Determine the [x, y] coordinate at the center of the cell enclosing the given text.  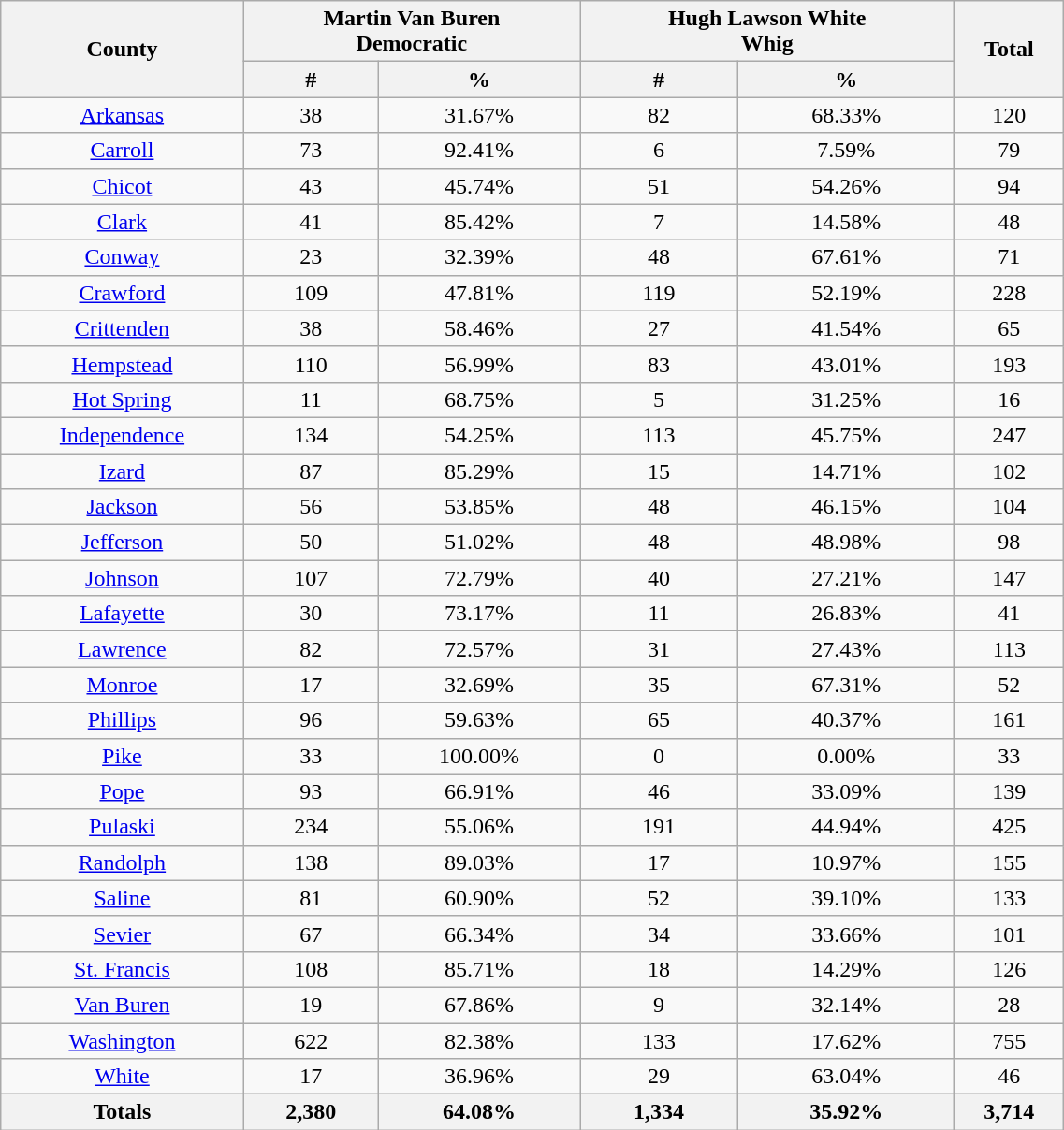
53.85% [479, 507]
32.39% [479, 257]
155 [1009, 862]
35 [659, 685]
Conway [122, 257]
44.94% [846, 827]
73 [311, 151]
193 [1009, 364]
6 [659, 151]
31.25% [846, 399]
425 [1009, 827]
120 [1009, 115]
27.21% [846, 578]
64.08% [479, 1112]
68.33% [846, 115]
126 [1009, 969]
110 [311, 364]
3,714 [1009, 1112]
51 [659, 186]
0.00% [846, 756]
7 [659, 222]
County [122, 49]
0 [659, 756]
43.01% [846, 364]
Pulaski [122, 827]
Lawrence [122, 649]
16 [1009, 399]
39.10% [846, 898]
85.42% [479, 222]
139 [1009, 791]
Chicot [122, 186]
Monroe [122, 685]
93 [311, 791]
17.62% [846, 1041]
33.09% [846, 791]
1,334 [659, 1112]
109 [311, 293]
755 [1009, 1041]
147 [1009, 578]
29 [659, 1077]
Jackson [122, 507]
94 [1009, 186]
40 [659, 578]
Carroll [122, 151]
Total [1009, 49]
87 [311, 471]
60.90% [479, 898]
45.74% [479, 186]
161 [1009, 720]
7.59% [846, 151]
622 [311, 1041]
10.97% [846, 862]
23 [311, 257]
58.46% [479, 328]
45.75% [846, 435]
85.71% [479, 969]
26.83% [846, 614]
107 [311, 578]
89.03% [479, 862]
31.67% [479, 115]
14.58% [846, 222]
119 [659, 293]
108 [311, 969]
47.81% [479, 293]
48.98% [846, 543]
102 [1009, 471]
66.91% [479, 791]
46.15% [846, 507]
247 [1009, 435]
Saline [122, 898]
Izard [122, 471]
St. Francis [122, 969]
104 [1009, 507]
Washington [122, 1041]
Johnson [122, 578]
Crittenden [122, 328]
14.29% [846, 969]
234 [311, 827]
15 [659, 471]
Phillips [122, 720]
Crawford [122, 293]
67.86% [479, 1005]
82.38% [479, 1041]
32.14% [846, 1005]
54.26% [846, 186]
85.29% [479, 471]
56.99% [479, 364]
101 [1009, 934]
31 [659, 649]
32.69% [479, 685]
67.31% [846, 685]
100.00% [479, 756]
Hot Spring [122, 399]
9 [659, 1005]
43 [311, 186]
Jefferson [122, 543]
138 [311, 862]
Hugh Lawson WhiteWhig [767, 32]
14.71% [846, 471]
63.04% [846, 1077]
28 [1009, 1005]
81 [311, 898]
134 [311, 435]
98 [1009, 543]
33.66% [846, 934]
92.41% [479, 151]
228 [1009, 293]
55.06% [479, 827]
59.63% [479, 720]
72.79% [479, 578]
52.19% [846, 293]
66.34% [479, 934]
73.17% [479, 614]
5 [659, 399]
19 [311, 1005]
71 [1009, 257]
51.02% [479, 543]
67 [311, 934]
79 [1009, 151]
35.92% [846, 1112]
83 [659, 364]
191 [659, 827]
Hempstead [122, 364]
40.37% [846, 720]
Clark [122, 222]
27 [659, 328]
Arkansas [122, 115]
34 [659, 934]
67.61% [846, 257]
Independence [122, 435]
Sevier [122, 934]
56 [311, 507]
Van Buren [122, 1005]
96 [311, 720]
50 [311, 543]
41.54% [846, 328]
54.25% [479, 435]
18 [659, 969]
Martin Van BurenDemocratic [412, 32]
Totals [122, 1112]
68.75% [479, 399]
White [122, 1077]
Pope [122, 791]
36.96% [479, 1077]
30 [311, 614]
Pike [122, 756]
Randolph [122, 862]
Lafayette [122, 614]
2,380 [311, 1112]
72.57% [479, 649]
27.43% [846, 649]
